Capture the cell that displays the provided text and extract its (x, y) central coordinate. 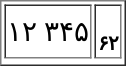
۱۲ ۳۴۵ (48, 31)
۶۲ (108, 31)
